Find where the given text appears and provide that cell's center as [X, Y] coordinate. 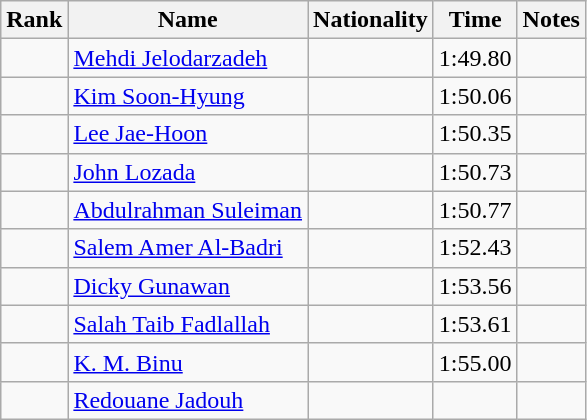
Salem Amer Al-Badri [188, 248]
Notes [551, 20]
1:55.00 [475, 362]
Mehdi Jelodarzadeh [188, 58]
1:50.73 [475, 172]
1:50.35 [475, 134]
Salah Taib Fadlallah [188, 324]
1:50.06 [475, 96]
Time [475, 20]
Dicky Gunawan [188, 286]
K. M. Binu [188, 362]
1:52.43 [475, 248]
1:49.80 [475, 58]
1:53.61 [475, 324]
Abdulrahman Suleiman [188, 210]
Redouane Jadouh [188, 400]
1:50.77 [475, 210]
Kim Soon-Hyung [188, 96]
Name [188, 20]
Rank [34, 20]
Nationality [371, 20]
Lee Jae-Hoon [188, 134]
1:53.56 [475, 286]
John Lozada [188, 172]
